From the cell containing the given text, extract its center point as [x, y] coordinate. 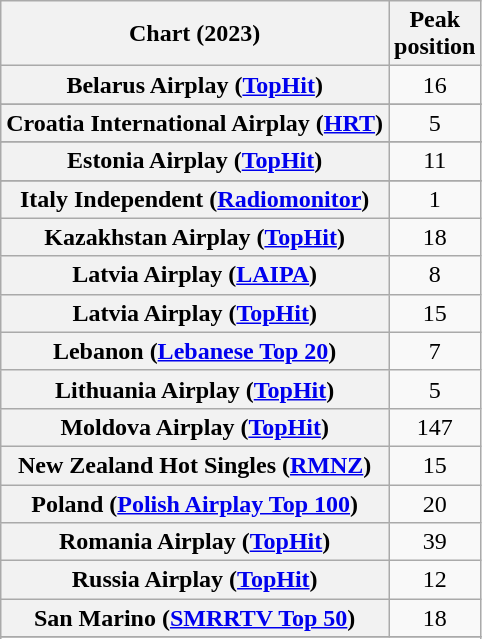
1 [435, 199]
Estonia Airplay (TopHit) [195, 161]
New Zealand Hot Singles (RMNZ) [195, 465]
7 [435, 351]
Chart (2023) [195, 34]
Latvia Airplay (TopHit) [195, 313]
Russia Airplay (TopHit) [195, 580]
Poland (Polish Airplay Top 100) [195, 503]
Lebanon (Lebanese Top 20) [195, 351]
16 [435, 85]
12 [435, 580]
39 [435, 542]
Romania Airplay (TopHit) [195, 542]
Belarus Airplay (TopHit) [195, 85]
147 [435, 427]
20 [435, 503]
Peakposition [435, 34]
Latvia Airplay (LAIPA) [195, 275]
8 [435, 275]
San Marino (SMRRTV Top 50) [195, 618]
Moldova Airplay (TopHit) [195, 427]
Croatia International Airplay (HRT) [195, 123]
Italy Independent (Radiomonitor) [195, 199]
11 [435, 161]
Lithuania Airplay (TopHit) [195, 389]
Kazakhstan Airplay (TopHit) [195, 237]
